Capture the cell that displays the provided text and extract its [x, y] central coordinate. 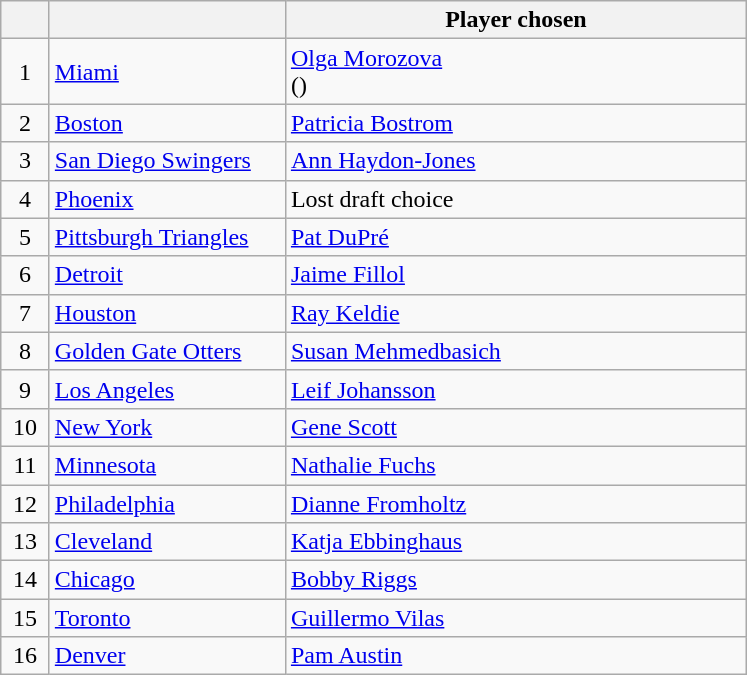
Phoenix [167, 199]
5 [26, 237]
6 [26, 275]
16 [26, 656]
Houston [167, 313]
Minnesota [167, 465]
7 [26, 313]
Miami [167, 72]
Denver [167, 656]
Chicago [167, 580]
10 [26, 427]
Jaime Fillol [516, 275]
Dianne Fromholtz [516, 503]
Lost draft choice [516, 199]
3 [26, 161]
8 [26, 351]
Detroit [167, 275]
Cleveland [167, 542]
Golden Gate Otters [167, 351]
Bobby Riggs [516, 580]
Nathalie Fuchs [516, 465]
Player chosen [516, 20]
2 [26, 123]
Patricia Bostrom [516, 123]
9 [26, 389]
Los Angeles [167, 389]
Gene Scott [516, 427]
New York [167, 427]
Susan Mehmedbasich [516, 351]
Pam Austin [516, 656]
1 [26, 72]
Guillermo Vilas [516, 618]
San Diego Swingers [167, 161]
Toronto [167, 618]
Katja Ebbinghaus [516, 542]
Ann Haydon-Jones [516, 161]
12 [26, 503]
Pat DuPré [516, 237]
Olga Morozova() [516, 72]
14 [26, 580]
Pittsburgh Triangles [167, 237]
Ray Keldie [516, 313]
Boston [167, 123]
11 [26, 465]
15 [26, 618]
4 [26, 199]
Leif Johansson [516, 389]
13 [26, 542]
Philadelphia [167, 503]
